Find where the given text appears and provide that cell's center as [x, y] coordinate. 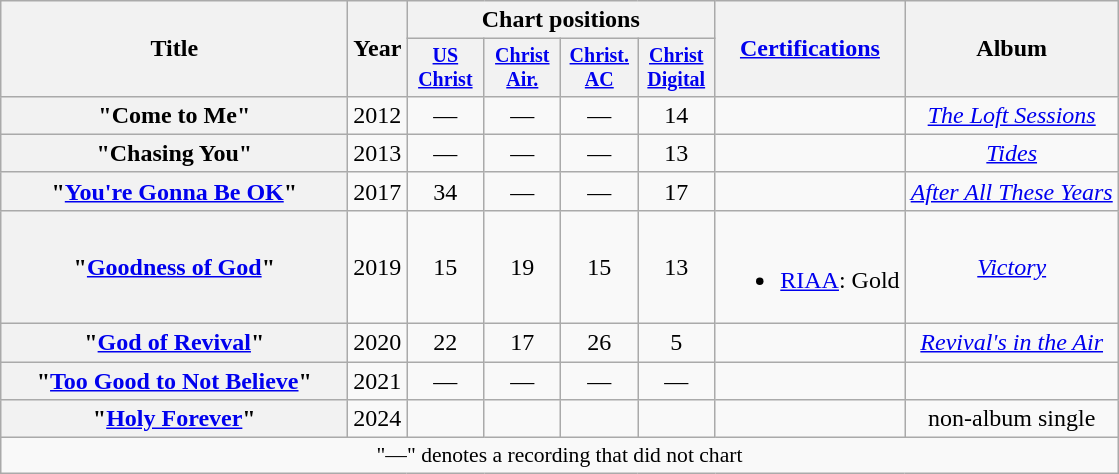
non-album single [1012, 419]
"Chasing You" [174, 153]
Revival's in the Air [1012, 343]
Christ.AC [600, 68]
Victory [1012, 266]
ChristAir. [522, 68]
34 [446, 191]
2013 [378, 153]
Year [378, 49]
2021 [378, 381]
The Loft Sessions [1012, 115]
2024 [378, 419]
Title [174, 49]
2019 [378, 266]
14 [676, 115]
RIAA: Gold [810, 266]
26 [600, 343]
2012 [378, 115]
"Holy Forever" [174, 419]
"God of Revival" [174, 343]
Album [1012, 49]
Chart positions [561, 20]
"—" denotes a recording that did not chart [560, 456]
After All These Years [1012, 191]
19 [522, 266]
Certifications [810, 49]
"Too Good to Not Believe" [174, 381]
2017 [378, 191]
ChristDigital [676, 68]
USChrist [446, 68]
"Come to Me" [174, 115]
"You're Gonna Be OK" [174, 191]
"Goodness of God" [174, 266]
22 [446, 343]
2020 [378, 343]
5 [676, 343]
Tides [1012, 153]
